Extract the (x, y) coordinate from the center of the cell holding the provided text.  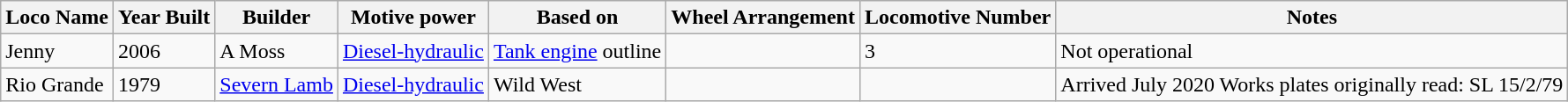
3 (957, 51)
Wild West (576, 84)
1979 (164, 84)
Arrived July 2020 Works plates originally read: SL 15/2/79 (1312, 84)
Builder (277, 18)
Severn Lamb (277, 84)
Year Built (164, 18)
Rio Grande (57, 84)
Wheel Arrangement (763, 18)
Notes (1312, 18)
Motive power (412, 18)
Based on (576, 18)
2006 (164, 51)
Loco Name (57, 18)
Locomotive Number (957, 18)
Not operational (1312, 51)
Jenny (57, 51)
A Moss (277, 51)
Tank engine outline (576, 51)
